Identify which cell holds the provided text, then report its (X, Y) central coordinate. 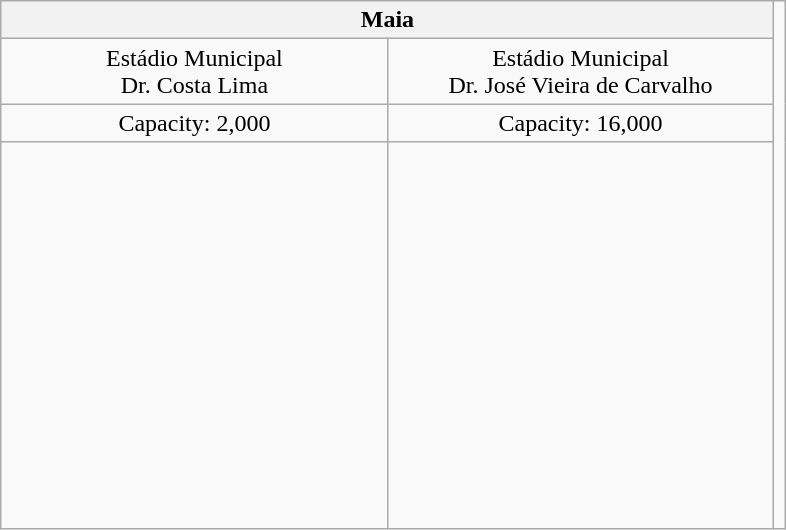
Capacity: 2,000 (194, 123)
Capacity: 16,000 (580, 123)
Estádio MunicipalDr. Costa Lima (194, 72)
Maia (387, 20)
Estádio MunicipalDr. José Vieira de Carvalho (580, 72)
